Provide the [X, Y] coordinate of the cell's center where the given text is located.  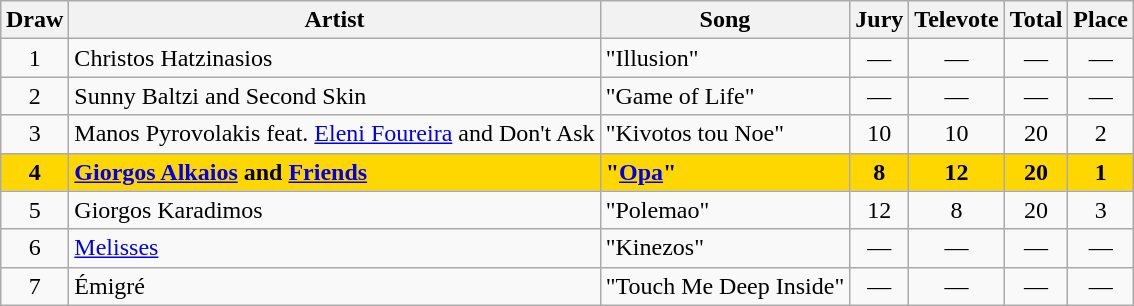
Émigré [334, 286]
"Illusion" [725, 58]
Televote [956, 20]
Giorgos Karadimos [334, 210]
Giorgos Alkaios and Friends [334, 172]
"Polemao" [725, 210]
Draw [34, 20]
"Kivotos tou Noe" [725, 134]
5 [34, 210]
"Kinezos" [725, 248]
Total [1036, 20]
"Touch Me Deep Inside" [725, 286]
Artist [334, 20]
6 [34, 248]
Jury [880, 20]
"Opa" [725, 172]
7 [34, 286]
Christos Hatzinasios [334, 58]
Sunny Baltzi and Second Skin [334, 96]
Place [1101, 20]
Manos Pyrovolakis feat. Eleni Foureira and Don't Ask [334, 134]
4 [34, 172]
"Game of Life" [725, 96]
Song [725, 20]
Melisses [334, 248]
